Provide the [x, y] coordinate of the cell's center where the given text is located.  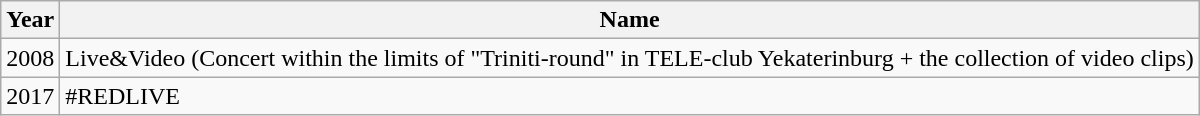
2008 [30, 58]
2017 [30, 96]
Name [630, 20]
Year [30, 20]
Live&Video (Concert within the limits of "Triniti-round" in TELE-club Yekaterinburg + the collection of video clips) [630, 58]
#REDLIVE [630, 96]
